Locate the cell with the specified text and output its (X, Y) center coordinate. 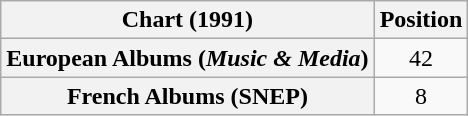
Chart (1991) (188, 20)
8 (421, 96)
Position (421, 20)
42 (421, 58)
French Albums (SNEP) (188, 96)
European Albums (Music & Media) (188, 58)
